Locate the cell with the specified text and output its [X, Y] center coordinate. 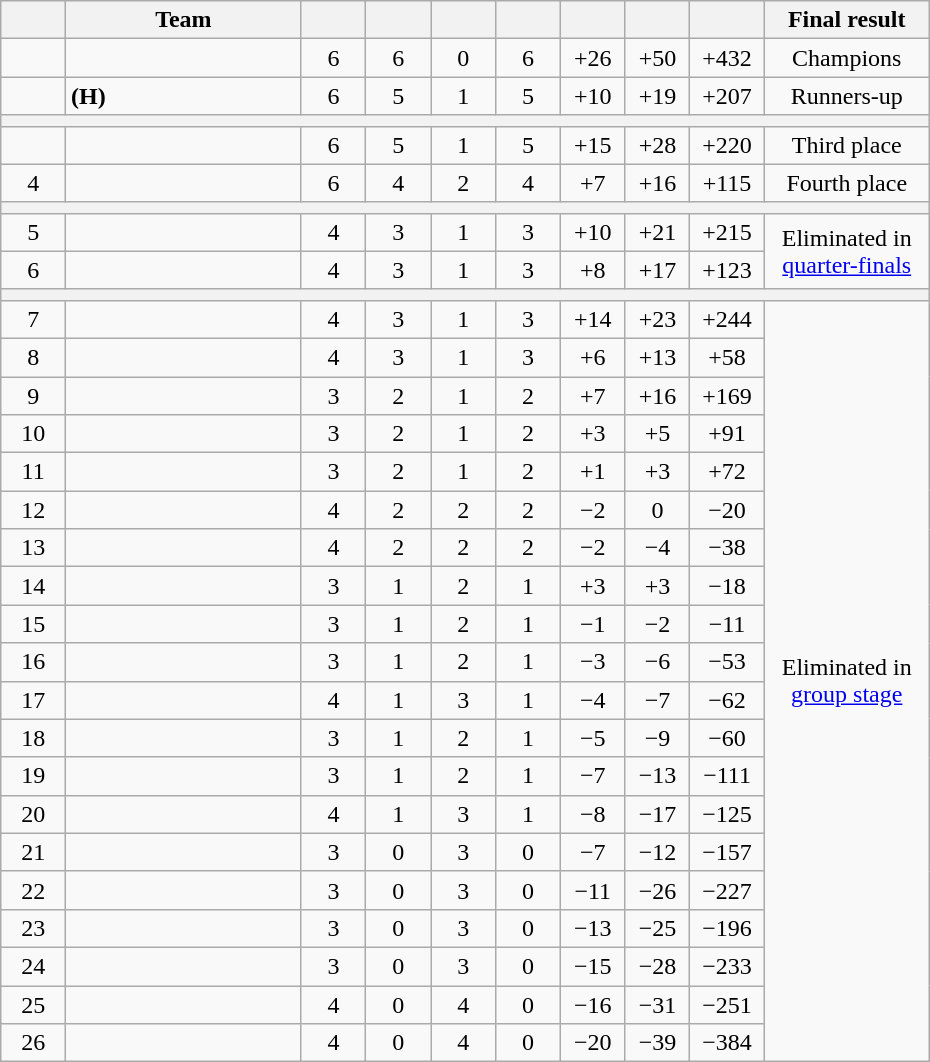
−28 [658, 966]
21 [34, 852]
−62 [727, 700]
−31 [658, 1005]
+50 [658, 58]
−60 [727, 738]
17 [34, 700]
11 [34, 472]
+220 [727, 145]
18 [34, 738]
+123 [727, 270]
−26 [658, 890]
+5 [658, 434]
+215 [727, 232]
19 [34, 776]
−15 [592, 966]
+8 [592, 270]
15 [34, 624]
+1 [592, 472]
−18 [727, 586]
20 [34, 814]
−251 [727, 1005]
(H) [184, 96]
−384 [727, 1043]
−12 [658, 852]
24 [34, 966]
26 [34, 1043]
+58 [727, 357]
−233 [727, 966]
+15 [592, 145]
−6 [658, 662]
8 [34, 357]
+72 [727, 472]
−17 [658, 814]
−8 [592, 814]
10 [34, 434]
Fourth place [846, 183]
22 [34, 890]
Third place [846, 145]
−39 [658, 1043]
−25 [658, 928]
−157 [727, 852]
Eliminated in quarter-finals [846, 251]
Runners-up [846, 96]
−9 [658, 738]
Champions [846, 58]
+244 [727, 319]
+21 [658, 232]
12 [34, 510]
−1 [592, 624]
+432 [727, 58]
+207 [727, 96]
9 [34, 395]
13 [34, 548]
23 [34, 928]
+28 [658, 145]
+26 [592, 58]
Final result [846, 20]
−16 [592, 1005]
−38 [727, 548]
+115 [727, 183]
+169 [727, 395]
+91 [727, 434]
Eliminated in group stage [846, 680]
+23 [658, 319]
Team [184, 20]
−53 [727, 662]
−196 [727, 928]
−125 [727, 814]
−111 [727, 776]
+13 [658, 357]
−3 [592, 662]
+19 [658, 96]
25 [34, 1005]
−5 [592, 738]
+6 [592, 357]
16 [34, 662]
+14 [592, 319]
14 [34, 586]
7 [34, 319]
+17 [658, 270]
−227 [727, 890]
